Find where the given text appears and provide that cell's center as (x, y) coordinate. 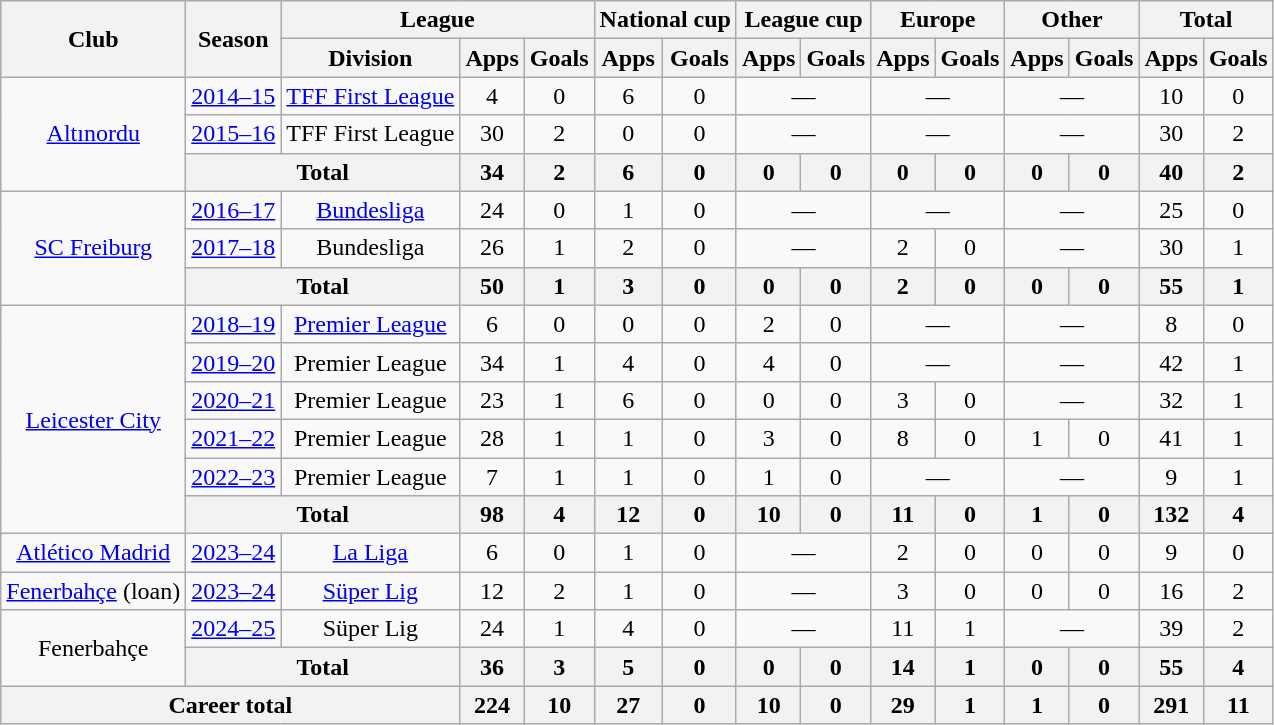
Career total (230, 705)
Leicester City (94, 419)
Atlético Madrid (94, 553)
Season (234, 39)
2020–21 (234, 400)
2016–17 (234, 210)
Europe (938, 20)
28 (492, 438)
41 (1171, 438)
Fenerbahçe (loan) (94, 591)
14 (903, 667)
Club (94, 39)
36 (492, 667)
16 (1171, 591)
La Liga (370, 553)
27 (628, 705)
5 (628, 667)
29 (903, 705)
Altınordu (94, 134)
23 (492, 400)
National cup (665, 20)
2024–25 (234, 629)
2021–22 (234, 438)
98 (492, 515)
7 (492, 477)
Division (370, 58)
132 (1171, 515)
Other (1072, 20)
224 (492, 705)
42 (1171, 362)
SC Freiburg (94, 248)
2019–20 (234, 362)
291 (1171, 705)
Fenerbahçe (94, 648)
2022–23 (234, 477)
50 (492, 286)
2017–18 (234, 248)
2014–15 (234, 96)
39 (1171, 629)
League (438, 20)
32 (1171, 400)
2018–19 (234, 324)
26 (492, 248)
2015–16 (234, 134)
25 (1171, 210)
40 (1171, 172)
League cup (803, 20)
